For the text-containing cell, return its midpoint in (X, Y) coordinate format. 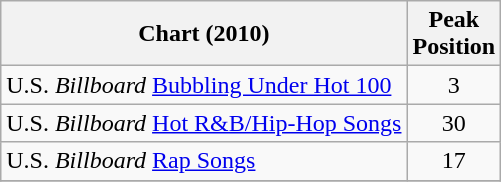
Chart (2010) (204, 34)
30 (454, 123)
17 (454, 161)
U.S. Billboard Rap Songs (204, 161)
3 (454, 85)
U.S. Billboard Hot R&B/Hip-Hop Songs (204, 123)
PeakPosition (454, 34)
U.S. Billboard Bubbling Under Hot 100 (204, 85)
